Pinpoint the cell where the given text exists, returning its (x, y) midpoint coordinate. 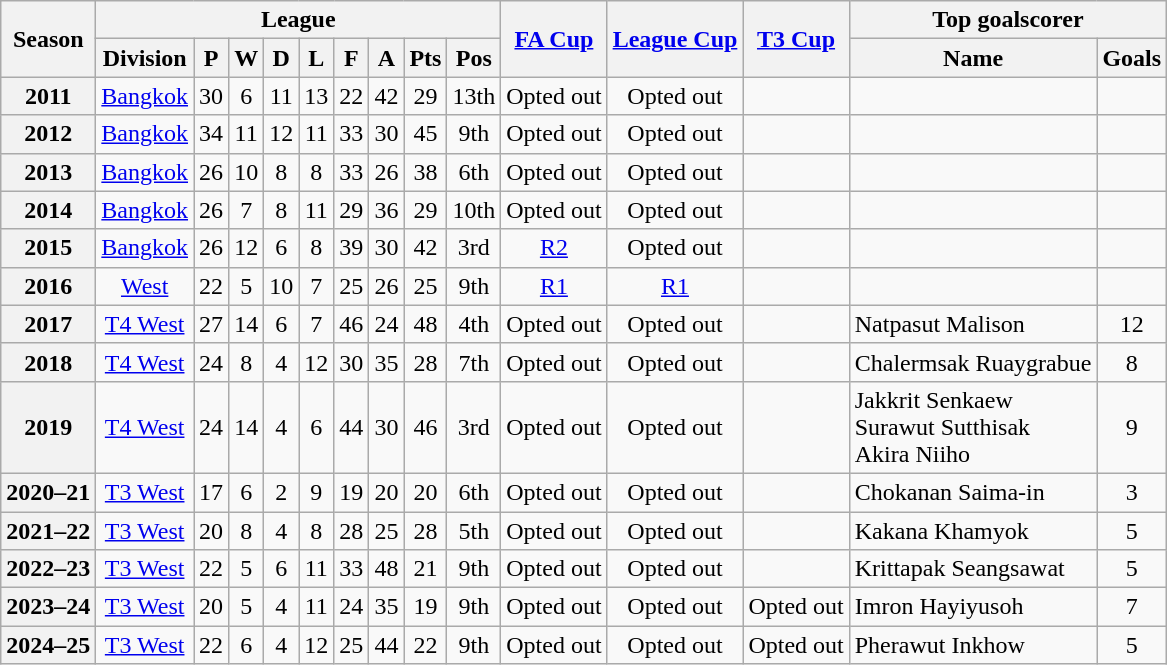
Goals (1132, 58)
Pos (474, 58)
5th (474, 531)
2011 (48, 96)
2014 (48, 210)
2 (282, 492)
2017 (48, 324)
27 (212, 324)
2013 (48, 172)
League Cup (675, 39)
P (212, 58)
FA Cup (554, 39)
League (298, 20)
W (246, 58)
39 (352, 248)
Chokanan Saima-in (973, 492)
Pherawut Inkhow (973, 645)
Jakkrit Senkaew Surawut Sutthisak Akira Niiho (973, 427)
17 (212, 492)
Imron Hayiyusoh (973, 607)
2019 (48, 427)
2022–23 (48, 569)
2024–25 (48, 645)
45 (426, 134)
R2 (554, 248)
34 (212, 134)
7th (474, 362)
Chalermsak Ruaygrabue (973, 362)
Division (145, 58)
4th (474, 324)
2020–21 (48, 492)
3 (1132, 492)
Season (48, 39)
2021–22 (48, 531)
F (352, 58)
A (386, 58)
2012 (48, 134)
10th (474, 210)
36 (386, 210)
2018 (48, 362)
L (316, 58)
Name (973, 58)
2023–24 (48, 607)
Natpasut Malison (973, 324)
2016 (48, 286)
D (282, 58)
13 (316, 96)
Kakana Khamyok (973, 531)
Krittapak Seangsawat (973, 569)
Top goalscorer (1008, 20)
T3 Cup (796, 39)
2015 (48, 248)
21 (426, 569)
West (145, 286)
38 (426, 172)
Pts (426, 58)
13th (474, 96)
